Return (X, Y) of the center of cell containing provided text 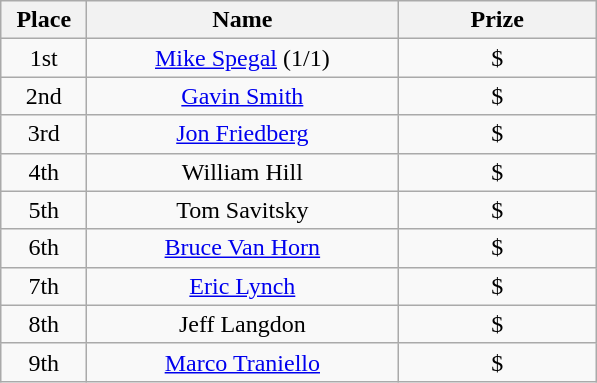
8th (44, 324)
Gavin Smith (242, 96)
Bruce Van Horn (242, 248)
2nd (44, 96)
9th (44, 362)
Mike Spegal (1/1) (242, 58)
3rd (44, 134)
4th (44, 172)
5th (44, 210)
7th (44, 286)
Tom Savitsky (242, 210)
Jon Friedberg (242, 134)
Marco Traniello (242, 362)
Name (242, 20)
Prize (498, 20)
6th (44, 248)
Eric Lynch (242, 286)
Place (44, 20)
Jeff Langdon (242, 324)
William Hill (242, 172)
1st (44, 58)
